Provide the (X, Y) coordinate of the cell's center where the given text is located.  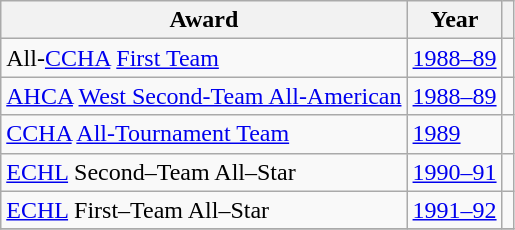
ECHL First–Team All–Star (204, 210)
1989 (454, 134)
1990–91 (454, 172)
Award (204, 20)
Year (454, 20)
All-CCHA First Team (204, 58)
CCHA All-Tournament Team (204, 134)
ECHL Second–Team All–Star (204, 172)
1991–92 (454, 210)
AHCA West Second-Team All-American (204, 96)
